Identify which cell holds the provided text, then report its [X, Y] central coordinate. 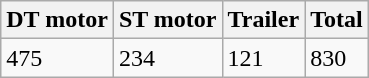
DT motor [58, 20]
Total [337, 20]
234 [168, 58]
Trailer [264, 20]
830 [337, 58]
475 [58, 58]
ST motor [168, 20]
121 [264, 58]
